Determine the [X, Y] coordinate at the center of the cell enclosing the given text.  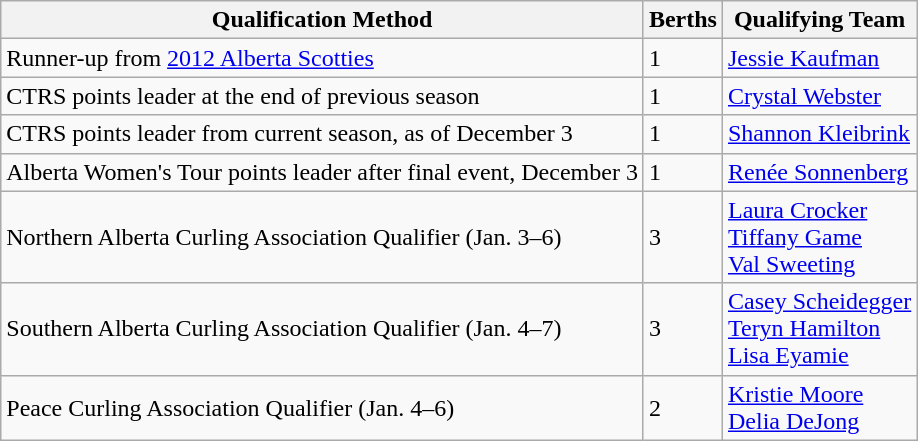
Peace Curling Association Qualifier (Jan. 4–6) [322, 408]
Runner-up from 2012 Alberta Scotties [322, 58]
Alberta Women's Tour points leader after final event, December 3 [322, 172]
Southern Alberta Curling Association Qualifier (Jan. 4–7) [322, 329]
Qualification Method [322, 20]
Northern Alberta Curling Association Qualifier (Jan. 3–6) [322, 237]
Renée Sonnenberg [819, 172]
Casey Scheidegger Teryn Hamilton Lisa Eyamie [819, 329]
Berths [682, 20]
Kristie Moore Delia DeJong [819, 408]
Crystal Webster [819, 96]
Qualifying Team [819, 20]
CTRS points leader at the end of previous season [322, 96]
Jessie Kaufman [819, 58]
2 [682, 408]
CTRS points leader from current season, as of December 3 [322, 134]
Shannon Kleibrink [819, 134]
Laura Crocker Tiffany Game Val Sweeting [819, 237]
